Detect which cell encompasses the target text, then output its (x, y) center coordinate. 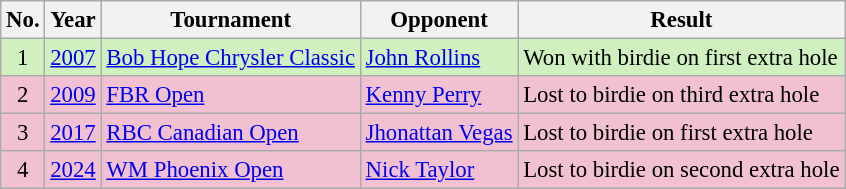
3 (23, 133)
2009 (73, 95)
2017 (73, 133)
Kenny Perry (439, 95)
Lost to birdie on third extra hole (682, 95)
Result (682, 20)
Lost to birdie on first extra hole (682, 133)
Won with birdie on first extra hole (682, 58)
Lost to birdie on second extra hole (682, 170)
FBR Open (230, 95)
Nick Taylor (439, 170)
Bob Hope Chrysler Classic (230, 58)
RBC Canadian Open (230, 133)
Year (73, 20)
Jhonattan Vegas (439, 133)
4 (23, 170)
WM Phoenix Open (230, 170)
No. (23, 20)
2007 (73, 58)
John Rollins (439, 58)
Tournament (230, 20)
1 (23, 58)
2024 (73, 170)
2 (23, 95)
Opponent (439, 20)
